From the cell containing the given text, extract its center point as [x, y] coordinate. 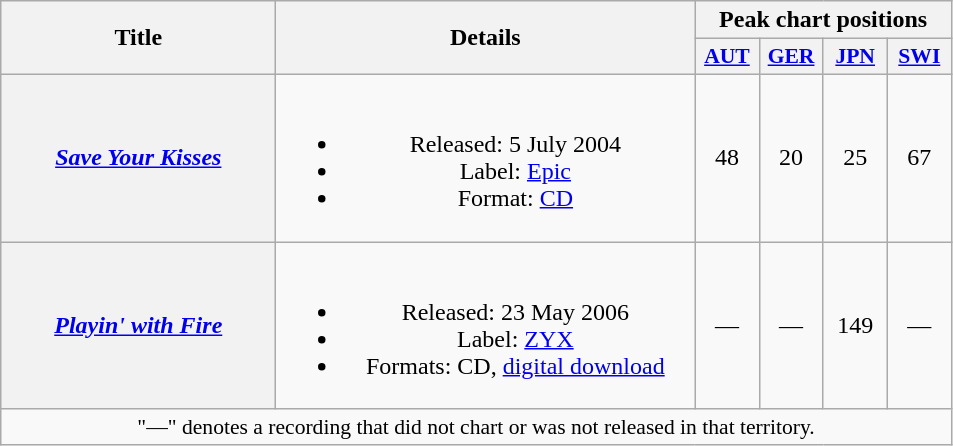
Title [138, 38]
Save Your Kisses [138, 158]
48 [727, 158]
SWI [919, 57]
"—" denotes a recording that did not chart or was not released in that territory. [476, 427]
25 [855, 158]
Released: 5 July 2004Label: EpicFormat: CD [486, 158]
Details [486, 38]
Released: 23 May 2006Label: ZYXFormats: CD, digital download [486, 326]
Playin' with Fire [138, 326]
20 [791, 158]
149 [855, 326]
JPN [855, 57]
67 [919, 158]
AUT [727, 57]
Peak chart positions [823, 20]
GER [791, 57]
